Scan for the cell matching the given text and deliver its [X, Y] coordinate at center. 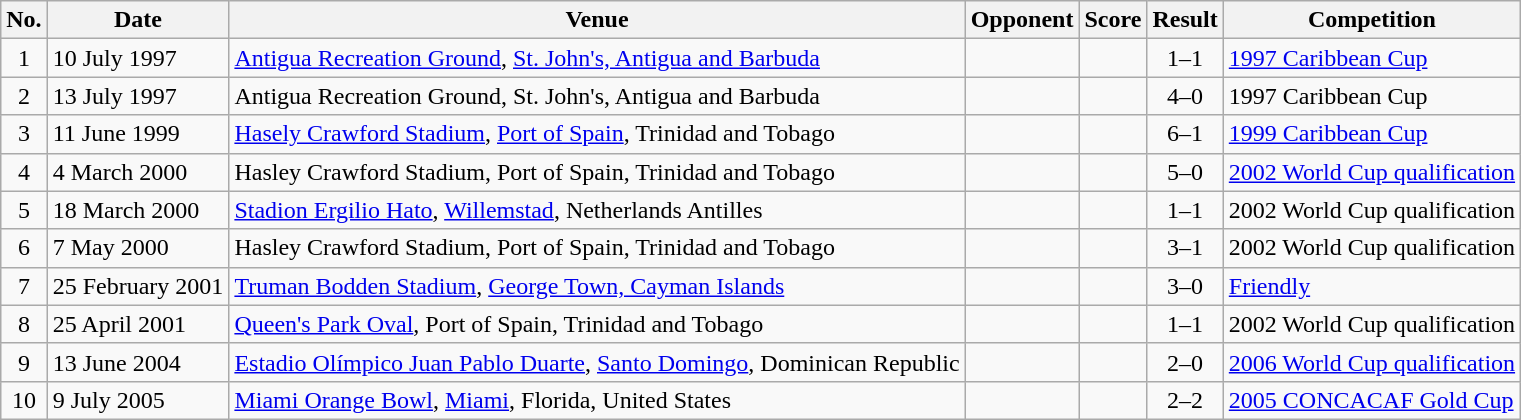
13 June 2004 [138, 362]
25 February 2001 [138, 286]
Estadio Olímpico Juan Pablo Duarte, Santo Domingo, Dominican Republic [597, 362]
13 July 1997 [138, 96]
5 [24, 210]
9 July 2005 [138, 400]
25 April 2001 [138, 324]
2006 World Cup qualification [1372, 362]
Friendly [1372, 286]
Result [1185, 20]
No. [24, 20]
3 [24, 134]
Stadion Ergilio Hato, Willemstad, Netherlands Antilles [597, 210]
Score [1113, 20]
Truman Bodden Stadium, George Town, Cayman Islands [597, 286]
5–0 [1185, 172]
4 [24, 172]
Date [138, 20]
1 [24, 58]
2005 CONCACAF Gold Cup [1372, 400]
Venue [597, 20]
4 March 2000 [138, 172]
7 [24, 286]
6 [24, 248]
3–0 [1185, 286]
Hasely Crawford Stadium, Port of Spain, Trinidad and Tobago [597, 134]
Opponent [1022, 20]
18 March 2000 [138, 210]
Miami Orange Bowl, Miami, Florida, United States [597, 400]
6–1 [1185, 134]
3–1 [1185, 248]
10 [24, 400]
Queen's Park Oval, Port of Spain, Trinidad and Tobago [597, 324]
2–2 [1185, 400]
7 May 2000 [138, 248]
Competition [1372, 20]
2–0 [1185, 362]
11 June 1999 [138, 134]
4–0 [1185, 96]
10 July 1997 [138, 58]
2 [24, 96]
9 [24, 362]
1999 Caribbean Cup [1372, 134]
8 [24, 324]
